Return the (X, Y) coordinate for the center point of the cell that contains the specified text.  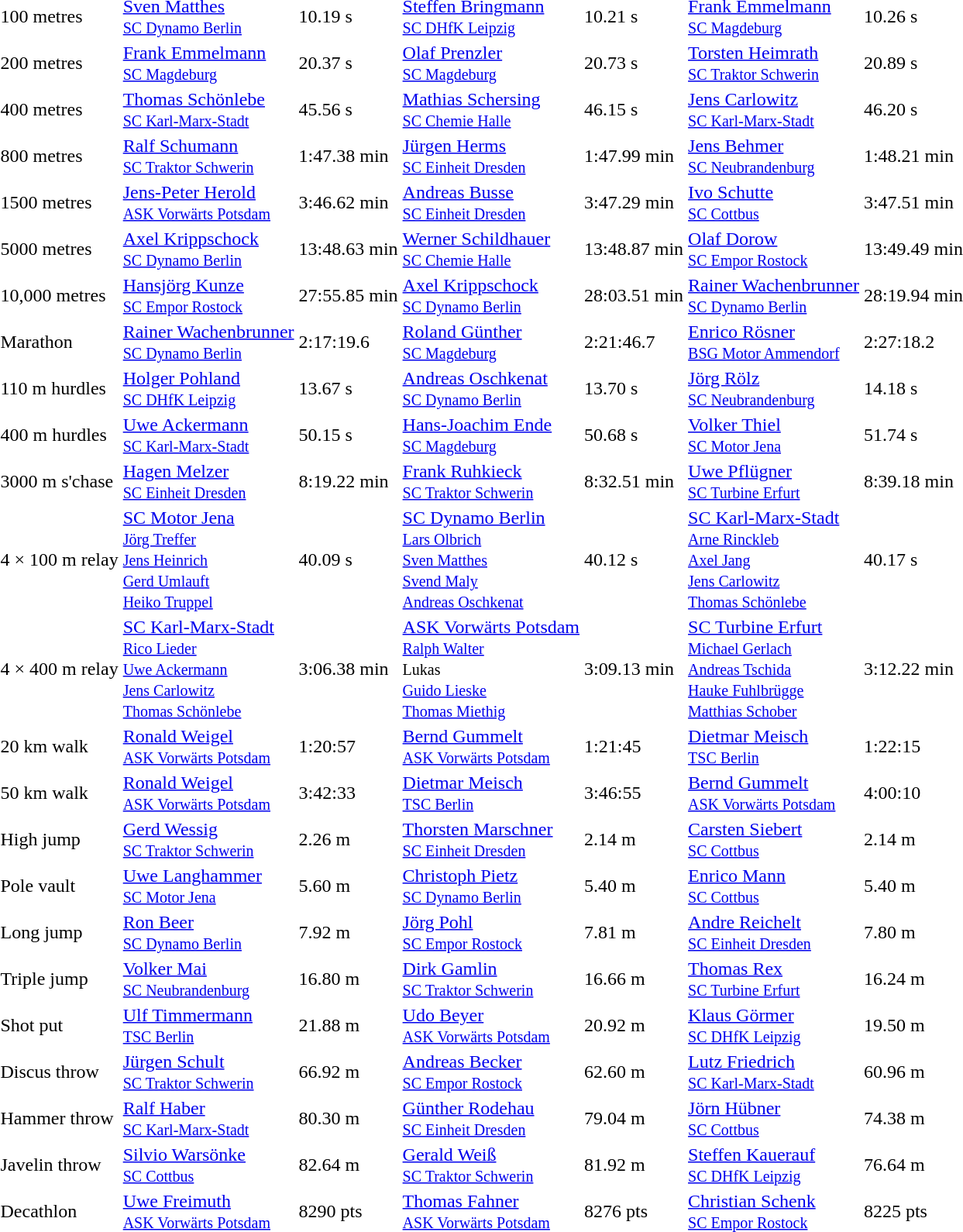
Thomas SchönlebeSC Karl-Marx-Stadt (208, 110)
20.73 s (634, 64)
13.70 s (634, 389)
3:47.29 min (634, 203)
27:55.85 min (349, 296)
16.80 m (349, 979)
Jörg RölzSC Neubrandenburg (774, 389)
2:21:46.7 (634, 342)
3:06.38 min (349, 669)
7.81 m (634, 933)
8:32.51 min (634, 482)
Torsten HeimrathSC Traktor Schwerin (774, 64)
Uwe AckermannSC Karl-Marx-Stadt (208, 435)
Ulf TimmermannTSC Berlin (208, 1026)
80.30 m (349, 1119)
Ron BeerSC Dynamo Berlin (208, 933)
2.14 m (634, 840)
Gerald WeißSC Traktor Schwerin (491, 1165)
SC Karl-Marx-StadtArne RincklebAxel JangJens CarlowitzThomas Schönlebe (774, 559)
Ralf HaberSC Karl-Marx-Stadt (208, 1119)
3:09.13 min (634, 669)
20.37 s (349, 64)
1:21:45 (634, 747)
Uwe LanghammerSC Motor Jena (208, 886)
Dirk GamlinSC Traktor Schwerin (491, 979)
28:03.51 min (634, 296)
SC Turbine ErfurtMichael GerlachAndreas TschidaHauke FuhlbrüggeMatthias Schober (774, 669)
21.88 m (349, 1026)
Jörg PohlSC Empor Rostock (491, 933)
Andreas BeckerSC Empor Rostock (491, 1072)
79.04 m (634, 1119)
SC Dynamo BerlinLars OlbrichSven MatthesSvend MalyAndreas Oschkenat (491, 559)
46.15 s (634, 110)
13:48.63 min (349, 249)
Frank RuhkieckSC Traktor Schwerin (491, 482)
Gerd WessigSC Traktor Schwerin (208, 840)
Hagen MelzerSC Einheit Dresden (208, 482)
SC Motor JenaJörg TrefferJens HeinrichGerd UmlauftHeiko Truppel (208, 559)
Jörn HübnerSC Cottbus (774, 1119)
Silvio WarsönkeSC Cottbus (208, 1165)
Ralf SchumannSC Traktor Schwerin (208, 157)
5.40 m (634, 886)
Steffen KaueraufSC DHfK Leipzig (774, 1165)
ASK Vorwärts PotsdamRalph WalterLukasGuido LieskeThomas Miethig (491, 669)
66.92 m (349, 1072)
Andreas BusseSC Einheit Dresden (491, 203)
Hans-Joachim EndeSC Magdeburg (491, 435)
13.67 s (349, 389)
62.60 m (634, 1072)
40.12 s (634, 559)
Jürgen HermsSC Einheit Dresden (491, 157)
8:19.22 min (349, 482)
7.92 m (349, 933)
Carsten SiebertSC Cottbus (774, 840)
Andre ReicheltSC Einheit Dresden (774, 933)
Enrico MannSC Cottbus (774, 886)
5.60 m (349, 886)
Hansjörg KunzeSC Empor Rostock (208, 296)
Lutz FriedrichSC Karl-Marx-Stadt (774, 1072)
Werner SchildhauerSC Chemie Halle (491, 249)
Enrico RösnerBSG Motor Ammendorf (774, 342)
Olaf PrenzlerSC Magdeburg (491, 64)
81.92 m (634, 1165)
Jens BehmerSC Neubrandenburg (774, 157)
2:17:19.6 (349, 342)
Thomas RexSC Turbine Erfurt (774, 979)
50.68 s (634, 435)
Ivo SchutteSC Cottbus (774, 203)
Klaus GörmerSC DHfK Leipzig (774, 1026)
Holger PohlandSC DHfK Leipzig (208, 389)
SC Karl-Marx-StadtRico LiederUwe AckermannJens CarlowitzThomas Schönlebe (208, 669)
Günther RodehauSC Einheit Dresden (491, 1119)
Frank EmmelmannSC Magdeburg (208, 64)
3:46.62 min (349, 203)
40.09 s (349, 559)
Thorsten MarschnerSC Einheit Dresden (491, 840)
Uwe PflügnerSC Turbine Erfurt (774, 482)
3:42:33 (349, 793)
Mathias SchersingSC Chemie Halle (491, 110)
82.64 m (349, 1165)
1:47.99 min (634, 157)
Olaf DorowSC Empor Rostock (774, 249)
Jürgen SchultSC Traktor Schwerin (208, 1072)
50.15 s (349, 435)
2.26 m (349, 840)
45.56 s (349, 110)
1:20:57 (349, 747)
16.66 m (634, 979)
Jens-Peter HeroldASK Vorwärts Potsdam (208, 203)
Christoph PietzSC Dynamo Berlin (491, 886)
Andreas OschkenatSC Dynamo Berlin (491, 389)
Roland GüntherSC Magdeburg (491, 342)
Volker MaiSC Neubrandenburg (208, 979)
3:46:55 (634, 793)
Jens CarlowitzSC Karl-Marx-Stadt (774, 110)
1:47.38 min (349, 157)
Udo BeyerASK Vorwärts Potsdam (491, 1026)
Volker ThielSC Motor Jena (774, 435)
13:48.87 min (634, 249)
20.92 m (634, 1026)
